Provide the (x, y) coordinate of the cell's center where the given text is located.  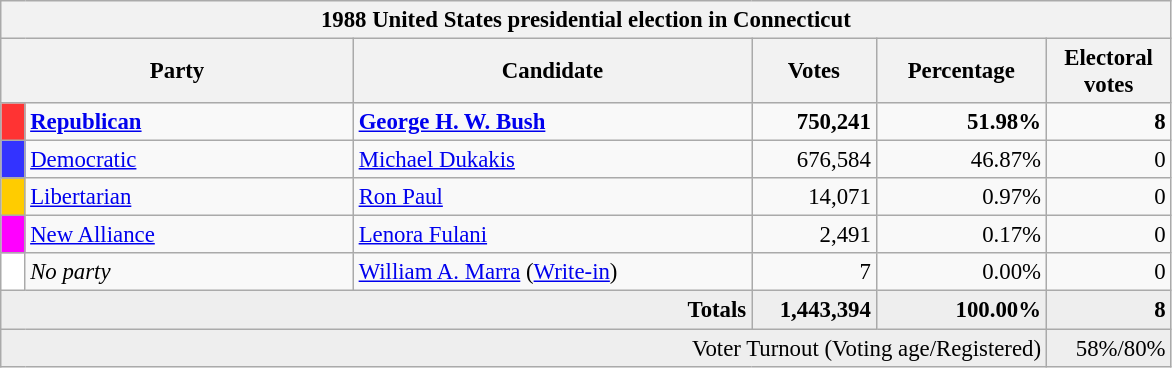
Party (178, 72)
58%/80% (1108, 348)
New Alliance (189, 235)
46.87% (961, 160)
2,491 (814, 235)
Voter Turnout (Voting age/Registered) (524, 348)
676,584 (814, 160)
Libertarian (189, 197)
0.97% (961, 197)
George H. W. Bush (552, 122)
14,071 (814, 197)
Lenora Fulani (552, 235)
No party (189, 273)
0.00% (961, 273)
Republican (189, 122)
7 (814, 273)
Percentage (961, 72)
1988 United States presidential election in Connecticut (586, 20)
Democratic (189, 160)
100.00% (961, 310)
0.17% (961, 235)
750,241 (814, 122)
Ron Paul (552, 197)
William A. Marra (Write-in) (552, 273)
Totals (376, 310)
51.98% (961, 122)
Votes (814, 72)
Candidate (552, 72)
Michael Dukakis (552, 160)
Electoral votes (1108, 72)
1,443,394 (814, 310)
